Identify which cell holds the provided text, then report its (X, Y) central coordinate. 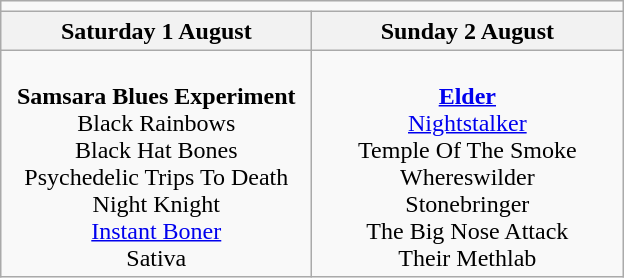
Elder Nightstalker Temple Of The Smoke Whereswilder Stonebringer The Big Nose Attack Their Methlab (468, 164)
Saturday 1 August (156, 31)
Samsara Blues Experiment Black Rainbows Black Hat Bones Psychedelic Trips To Death Night Knight Instant Boner Sativa (156, 164)
Sunday 2 August (468, 31)
